Detect which cell encompasses the target text, then output its (x, y) center coordinate. 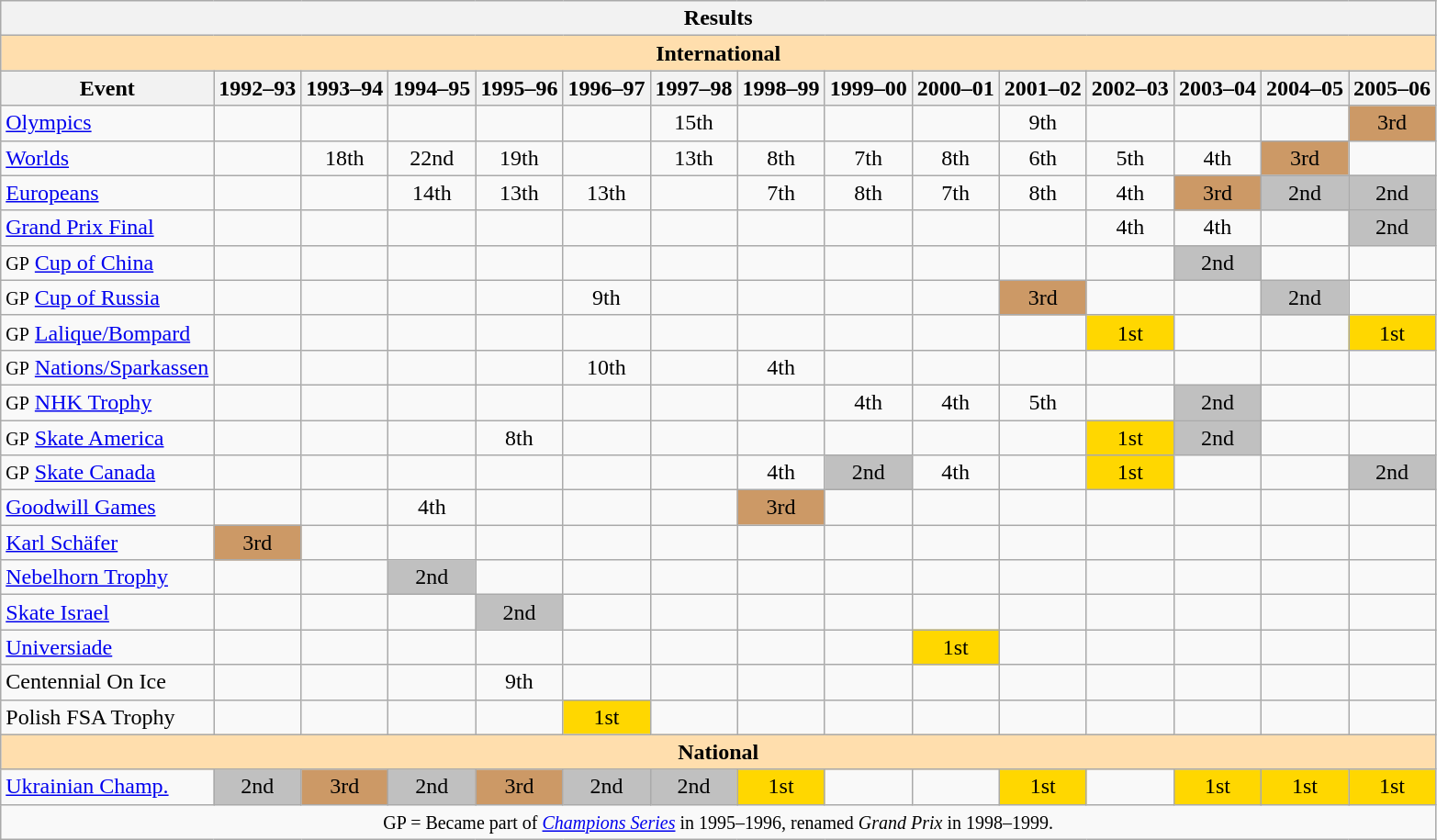
2000–01 (955, 88)
2002–03 (1129, 88)
GP = Became part of Champions Series in 1995–1996, renamed Grand Prix in 1998–1999. (718, 822)
2001–02 (1043, 88)
14th (432, 193)
22nd (432, 158)
International (718, 53)
Polish FSA Trophy (107, 717)
National (718, 752)
1995–96 (520, 88)
15th (694, 123)
Nebelhorn Trophy (107, 577)
1993–94 (345, 88)
Ukrainian Champ. (107, 787)
Centennial On Ice (107, 682)
2005–06 (1392, 88)
Results (718, 18)
GP NHK Trophy (107, 402)
GP Skate Canada (107, 473)
GP Nations/Sparkassen (107, 367)
19th (520, 158)
Universiade (107, 647)
Event (107, 88)
GP Skate America (107, 438)
1994–95 (432, 88)
Worlds (107, 158)
2004–05 (1304, 88)
Karl Schäfer (107, 543)
2003–04 (1218, 88)
GP Cup of Russia (107, 297)
Olympics (107, 123)
1997–98 (694, 88)
1996–97 (606, 88)
10th (606, 367)
Goodwill Games (107, 508)
Europeans (107, 193)
1998–99 (780, 88)
1999–00 (869, 88)
Skate Israel (107, 612)
1992–93 (257, 88)
Grand Prix Final (107, 228)
GP Lalique/Bompard (107, 332)
6th (1043, 158)
18th (345, 158)
GP Cup of China (107, 263)
